Detect which cell encompasses the target text, then output its (x, y) center coordinate. 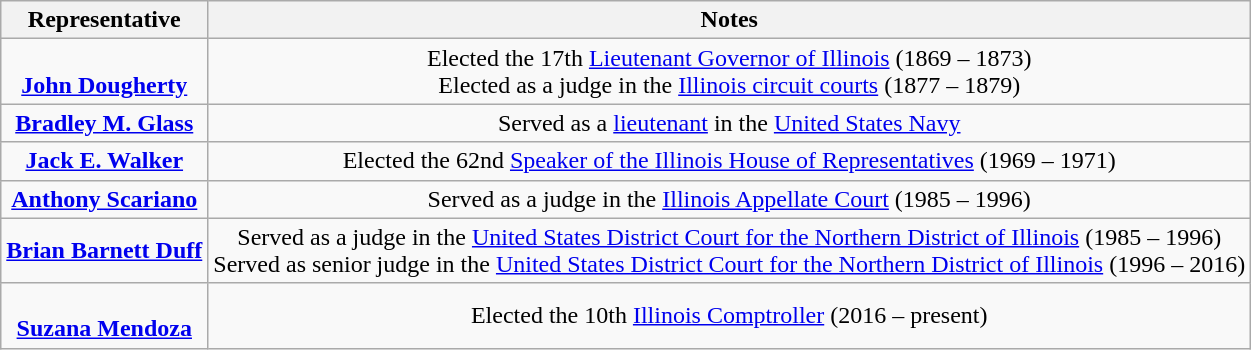
Elected the 10th Illinois Comptroller (2016 – present) (730, 316)
Representative (104, 20)
Jack E. Walker (104, 161)
Notes (730, 20)
Brian Barnett Duff (104, 250)
Served as a lieutenant in the United States Navy (730, 123)
Served as a judge in the Illinois Appellate Court (1985 – 1996) (730, 199)
Suzana Mendoza (104, 316)
Elected the 62nd Speaker of the Illinois House of Representatives (1969 – 1971) (730, 161)
John Dougherty (104, 72)
Bradley M. Glass (104, 123)
Anthony Scariano (104, 199)
Elected the 17th Lieutenant Governor of Illinois (1869 – 1873)Elected as a judge in the Illinois circuit courts (1877 – 1879) (730, 72)
